Output the (x, y) coordinate of the center of the cell containing the given text.  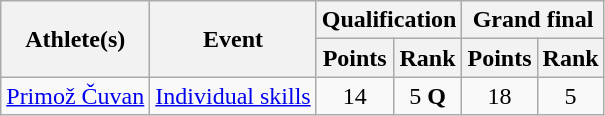
5 Q (428, 96)
Event (233, 39)
5 (570, 96)
14 (354, 96)
Primož Čuvan (76, 96)
Individual skills (233, 96)
18 (500, 96)
Grand final (533, 20)
Athlete(s) (76, 39)
Qualification (389, 20)
